Find where the given text appears and provide that cell's center as (x, y) coordinate. 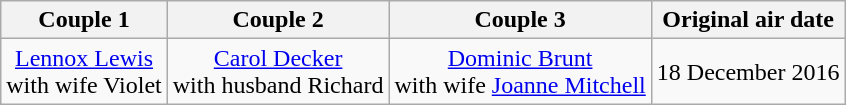
Dominic Bruntwith wife Joanne Mitchell (520, 72)
Couple 2 (278, 20)
Couple 1 (84, 20)
Carol Deckerwith husband Richard (278, 72)
Lennox Lewiswith wife Violet (84, 72)
18 December 2016 (748, 72)
Couple 3 (520, 20)
Original air date (748, 20)
